Pinpoint the cell where the given text exists, returning its [x, y] midpoint coordinate. 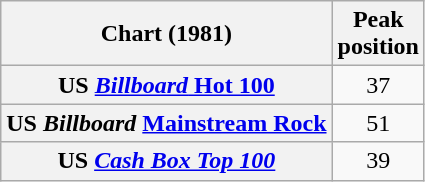
39 [378, 161]
US Billboard Mainstream Rock [166, 123]
Chart (1981) [166, 34]
37 [378, 85]
US Billboard Hot 100 [166, 85]
51 [378, 123]
US Cash Box Top 100 [166, 161]
Peakposition [378, 34]
